Provide the (X, Y) coordinate of the cell's center where the given text is located.  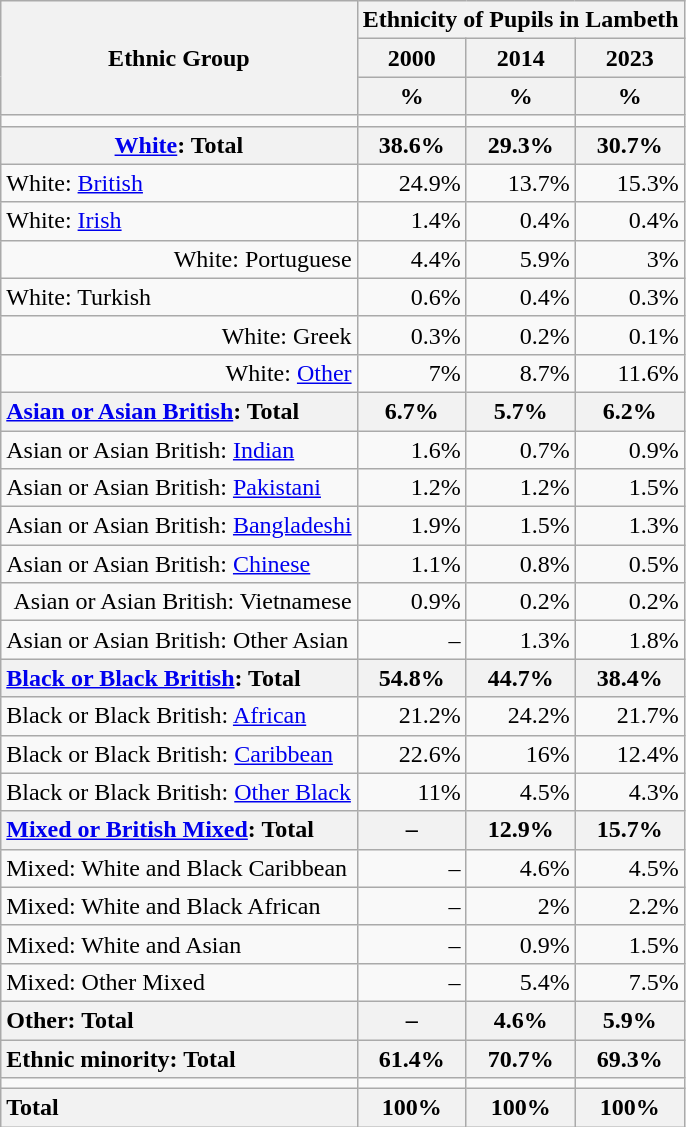
Mixed: White and Black African (179, 906)
70.7% (520, 1059)
2.2% (630, 906)
15.7% (630, 830)
6.2% (630, 411)
3% (630, 259)
54.8% (412, 678)
0.8% (520, 564)
White: British (179, 183)
White: Turkish (179, 297)
11% (412, 792)
Mixed: Other Mixed (179, 982)
Black or Black British: Other Black (179, 792)
0.1% (630, 335)
12.9% (520, 830)
22.6% (412, 754)
29.3% (520, 145)
Asian or Asian British: Bangladeshi (179, 526)
61.4% (412, 1059)
Asian or Asian British: Other Asian (179, 640)
2014 (520, 58)
69.3% (630, 1059)
1.9% (412, 526)
1.1% (412, 564)
Asian or Asian British: Indian (179, 449)
Mixed or British Mixed: Total (179, 830)
16% (520, 754)
6.7% (412, 411)
11.6% (630, 373)
White: Other (179, 373)
4.4% (412, 259)
38.6% (412, 145)
Ethnic Group (179, 58)
7.5% (630, 982)
1.8% (630, 640)
5.7% (520, 411)
Asian or Asian British: Chinese (179, 564)
Asian or Asian British: Pakistani (179, 488)
8.7% (520, 373)
White: Portuguese (179, 259)
Asian or Asian British: Total (179, 411)
4.3% (630, 792)
Ethnic minority: Total (179, 1059)
Mixed: White and Black Caribbean (179, 868)
13.7% (520, 183)
38.4% (630, 678)
15.3% (630, 183)
Total (179, 1108)
Asian or Asian British: Vietnamese (179, 602)
0.7% (520, 449)
0.5% (630, 564)
Other: Total (179, 1020)
0.6% (412, 297)
Black or Black British: Total (179, 678)
White: Greek (179, 335)
44.7% (520, 678)
12.4% (630, 754)
5.4% (520, 982)
White: Irish (179, 221)
7% (412, 373)
21.7% (630, 716)
2% (520, 906)
30.7% (630, 145)
White: Total (179, 145)
21.2% (412, 716)
2000 (412, 58)
1.4% (412, 221)
Mixed: White and Asian (179, 944)
Black or Black British: Caribbean (179, 754)
24.2% (520, 716)
24.9% (412, 183)
1.6% (412, 449)
Black or Black British: African (179, 716)
2023 (630, 58)
Ethnicity of Pupils in Lambeth (520, 20)
